Locate the cell with the specified text and output its (x, y) center coordinate. 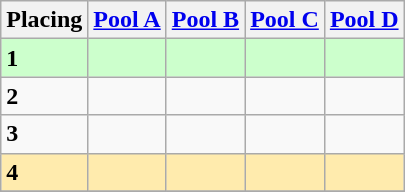
4 (44, 172)
Placing (44, 20)
Pool B (205, 20)
3 (44, 134)
Pool C (285, 20)
Pool D (364, 20)
1 (44, 58)
Pool A (127, 20)
2 (44, 96)
